Locate the cell with the specified text and output its (x, y) center coordinate. 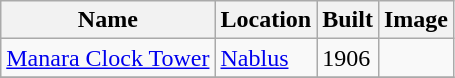
Image (416, 20)
Built (348, 20)
Location (266, 20)
Nablus (266, 58)
1906 (348, 58)
Name (108, 20)
Manara Clock Tower (108, 58)
